For the text-containing cell, return its midpoint in [x, y] coordinate format. 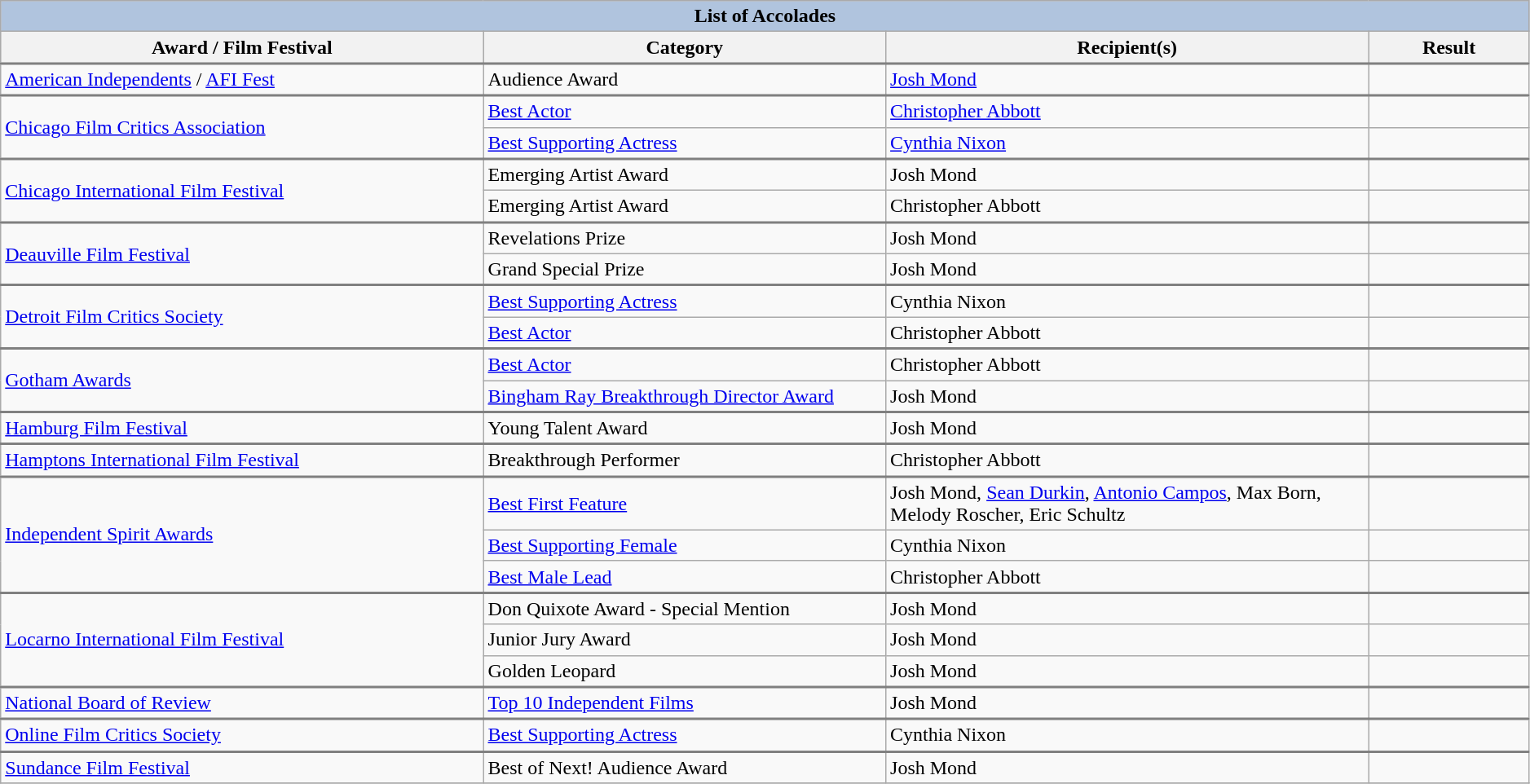
Hamptons International Film Festival [242, 460]
Locarno International Film Festival [242, 640]
Result [1449, 47]
Golden Leopard [685, 672]
Category [685, 47]
Chicago International Film Festival [242, 191]
Gotham Awards [242, 381]
Grand Special Prize [685, 269]
Award / Film Festival [242, 47]
Deauville Film Festival [242, 253]
Breakthrough Performer [685, 460]
Chicago Film Critics Association [242, 127]
Junior Jury Award [685, 640]
Audience Award [685, 80]
Best First Feature [685, 503]
Bingham Ray Breakthrough Director Award [685, 396]
Recipient(s) [1127, 47]
Online Film Critics Society [242, 735]
Detroit Film Critics Society [242, 317]
Best Supporting Female [685, 545]
Young Talent Award [685, 428]
List of Accolades [765, 16]
Top 10 Independent Films [685, 703]
Best of Next! Audience Award [685, 768]
Josh Mond, Sean Durkin, Antonio Campos, Max Born, Melody Roscher, Eric Schultz [1127, 503]
Don Quixote Award - Special Mention [685, 608]
Hamburg Film Festival [242, 428]
Sundance Film Festival [242, 768]
Independent Spirit Awards [242, 535]
Revelations Prize [685, 238]
Best Male Lead [685, 577]
National Board of Review [242, 703]
American Independents / AFI Fest [242, 80]
